From the cell containing the given text, extract its center point as [X, Y] coordinate. 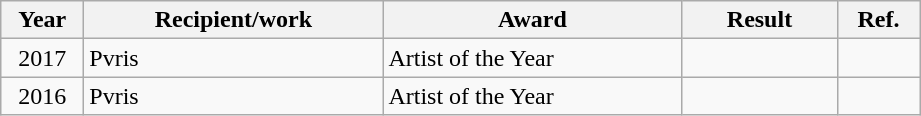
Ref. [878, 20]
Result [760, 20]
2016 [42, 96]
2017 [42, 58]
Award [532, 20]
Recipient/work [234, 20]
Year [42, 20]
